For the text-containing cell, return its midpoint in [X, Y] coordinate format. 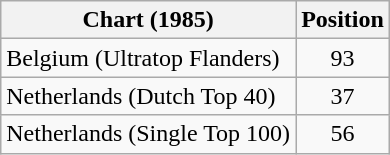
Chart (1985) [148, 20]
56 [343, 134]
Position [343, 20]
Netherlands (Dutch Top 40) [148, 96]
Netherlands (Single Top 100) [148, 134]
Belgium (Ultratop Flanders) [148, 58]
37 [343, 96]
93 [343, 58]
